Search for the cell housing the specified text and yield its (x, y) center coordinate. 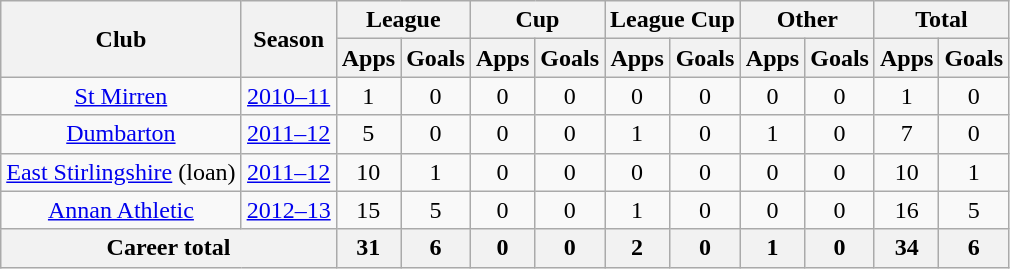
2010–11 (288, 96)
34 (906, 248)
2 (638, 248)
Club (121, 39)
Annan Athletic (121, 210)
7 (906, 134)
East Stirlingshire (loan) (121, 172)
League Cup (673, 20)
15 (368, 210)
Dumbarton (121, 134)
Career total (168, 248)
Total (941, 20)
31 (368, 248)
League (403, 20)
Cup (537, 20)
2012–13 (288, 210)
16 (906, 210)
St Mirren (121, 96)
Other (807, 20)
Season (288, 39)
